Locate the cell with the specified text and output its [x, y] center coordinate. 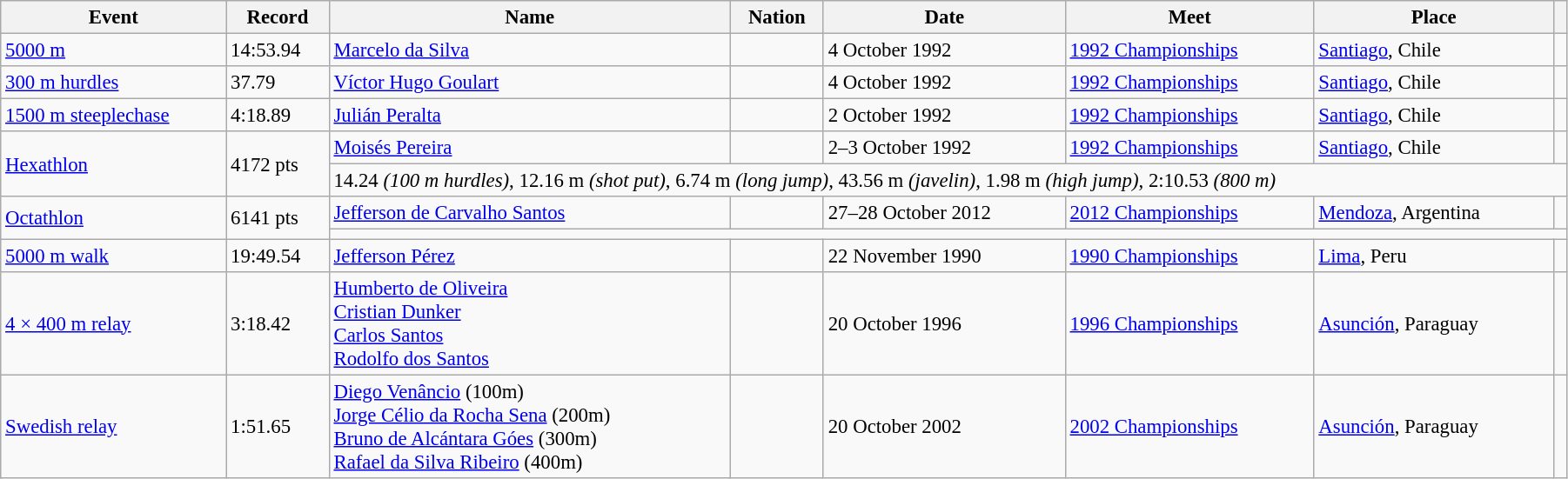
3:18.42 [278, 323]
22 November 1990 [944, 256]
Jefferson Pérez [529, 256]
Humberto de Oliveira Cristian Dunker Carlos Santos Rodolfo dos Santos [529, 323]
Date [944, 17]
Mendoza, Argentina [1434, 213]
300 m hurdles [113, 83]
37.79 [278, 83]
Víctor Hugo Goulart [529, 83]
Swedish relay [113, 426]
14:53.94 [278, 50]
Diego Venâncio (100m) Jorge Célio da Rocha Sena (200m) Bruno de Alcántara Góes (300m) Rafael da Silva Ribeiro (400m) [529, 426]
Lima, Peru [1434, 256]
Marcelo da Silva [529, 50]
Jefferson de Carvalho Santos [529, 213]
27–28 October 2012 [944, 213]
Julián Peralta [529, 116]
Record [278, 17]
1996 Championships [1189, 323]
2 October 1992 [944, 116]
Hexathlon [113, 163]
Moisés Pereira [529, 148]
4:18.89 [278, 116]
2–3 October 1992 [944, 148]
Place [1434, 17]
2012 Championships [1189, 213]
Event [113, 17]
6141 pts [278, 217]
Nation [776, 17]
1500 m steeplechase [113, 116]
Name [529, 17]
4 × 400 m relay [113, 323]
1:51.65 [278, 426]
Octathlon [113, 217]
14.24 (100 m hurdles), 12.16 m (shot put), 6.74 m (long jump), 43.56 m (javelin), 1.98 m (high jump), 2:10.53 (800 m) [948, 181]
20 October 1996 [944, 323]
1990 Championships [1189, 256]
20 October 2002 [944, 426]
5000 m [113, 50]
Meet [1189, 17]
2002 Championships [1189, 426]
5000 m walk [113, 256]
4172 pts [278, 163]
19:49.54 [278, 256]
